Identify which cell holds the provided text, then report its [X, Y] central coordinate. 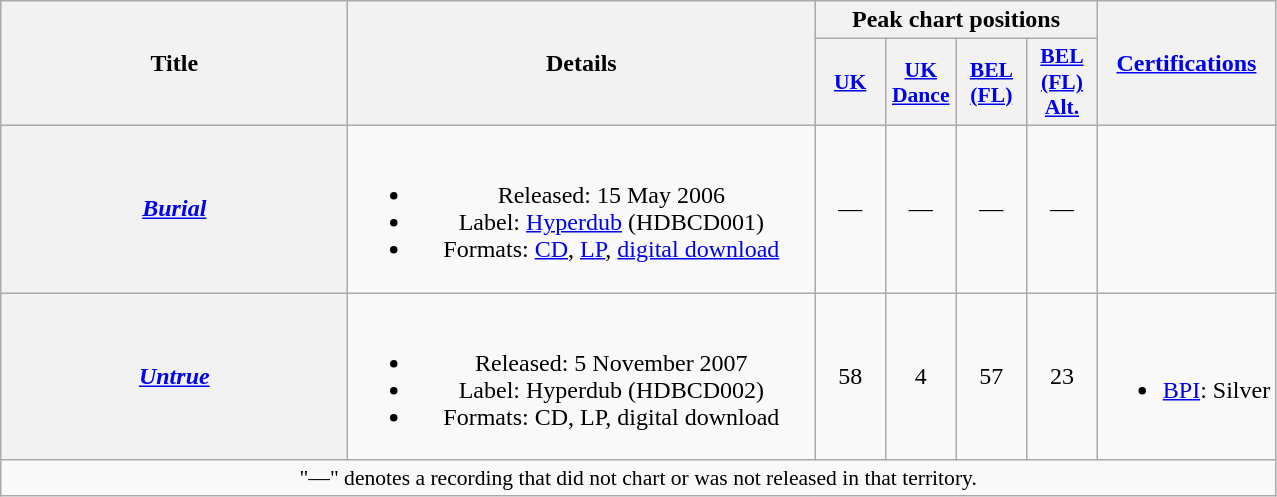
BEL(FL)Alt. [1062, 82]
Untrue [174, 376]
23 [1062, 376]
Certifications [1186, 64]
Title [174, 64]
Peak chart positions [956, 20]
UKDance [920, 82]
BPI: Silver [1186, 376]
58 [850, 376]
BEL(FL) [992, 82]
"—" denotes a recording that did not chart or was not released in that territory. [638, 478]
Released: 5 November 2007Label: Hyperdub (HDBCD002)Formats: CD, LP, digital download [582, 376]
UK [850, 82]
Burial [174, 208]
Released: 15 May 2006Label: Hyperdub (HDBCD001)Formats: CD, LP, digital download [582, 208]
4 [920, 376]
57 [992, 376]
Details [582, 64]
